Search for the cell housing the specified text and yield its [X, Y] center coordinate. 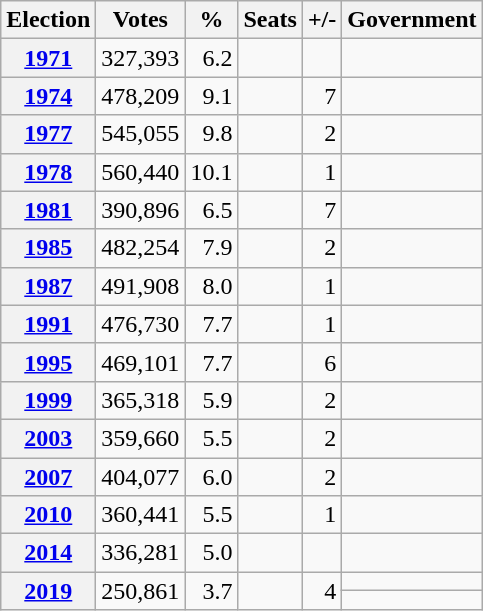
469,101 [140, 362]
2007 [48, 477]
Government [412, 20]
545,055 [140, 134]
Election [48, 20]
8.0 [212, 286]
+/- [322, 20]
% [212, 20]
10.1 [212, 172]
1987 [48, 286]
6 [322, 362]
1974 [48, 96]
250,861 [140, 591]
Votes [140, 20]
2003 [48, 438]
360,441 [140, 515]
327,393 [140, 58]
390,896 [140, 210]
1981 [48, 210]
9.1 [212, 96]
2010 [48, 515]
359,660 [140, 438]
1971 [48, 58]
491,908 [140, 286]
482,254 [140, 248]
1999 [48, 400]
1977 [48, 134]
3.7 [212, 591]
365,318 [140, 400]
560,440 [140, 172]
Seats [270, 20]
6.5 [212, 210]
1991 [48, 324]
1985 [48, 248]
6.2 [212, 58]
4 [322, 591]
6.0 [212, 477]
478,209 [140, 96]
5.0 [212, 553]
1995 [48, 362]
7.9 [212, 248]
404,077 [140, 477]
2019 [48, 591]
9.8 [212, 134]
336,281 [140, 553]
5.9 [212, 400]
1978 [48, 172]
2014 [48, 553]
476,730 [140, 324]
